Return the (X, Y) coordinate for the center point of the cell that contains the specified text.  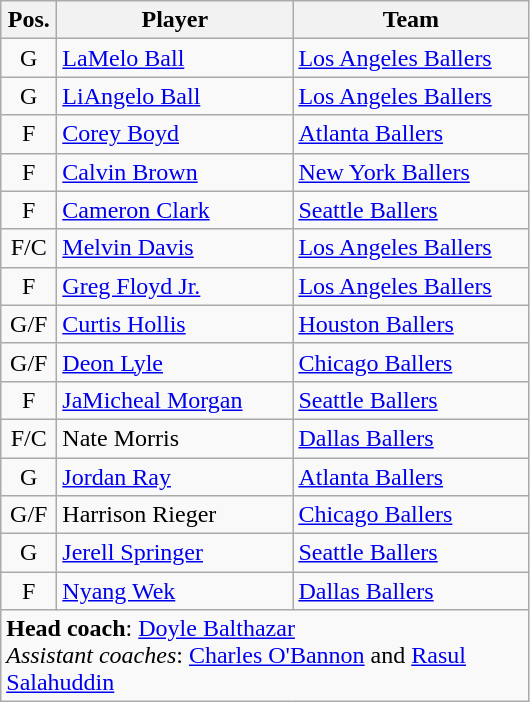
Deon Lyle (175, 362)
Head coach: Doyle Balthazar Assistant coaches: Charles O'Bannon and Rasul Salahuddin (265, 656)
Curtis Hollis (175, 324)
Pos. (29, 20)
Player (175, 20)
Nate Morris (175, 438)
Cameron Clark (175, 210)
LiAngelo Ball (175, 96)
New York Ballers (411, 172)
Melvin Davis (175, 248)
Jordan Ray (175, 477)
Houston Ballers (411, 324)
Nyang Wek (175, 591)
LaMelo Ball (175, 58)
Calvin Brown (175, 172)
Team (411, 20)
JaMicheal Morgan (175, 400)
Greg Floyd Jr. (175, 286)
Jerell Springer (175, 553)
Harrison Rieger (175, 515)
Corey Boyd (175, 134)
